Search for the cell housing the specified text and yield its [X, Y] center coordinate. 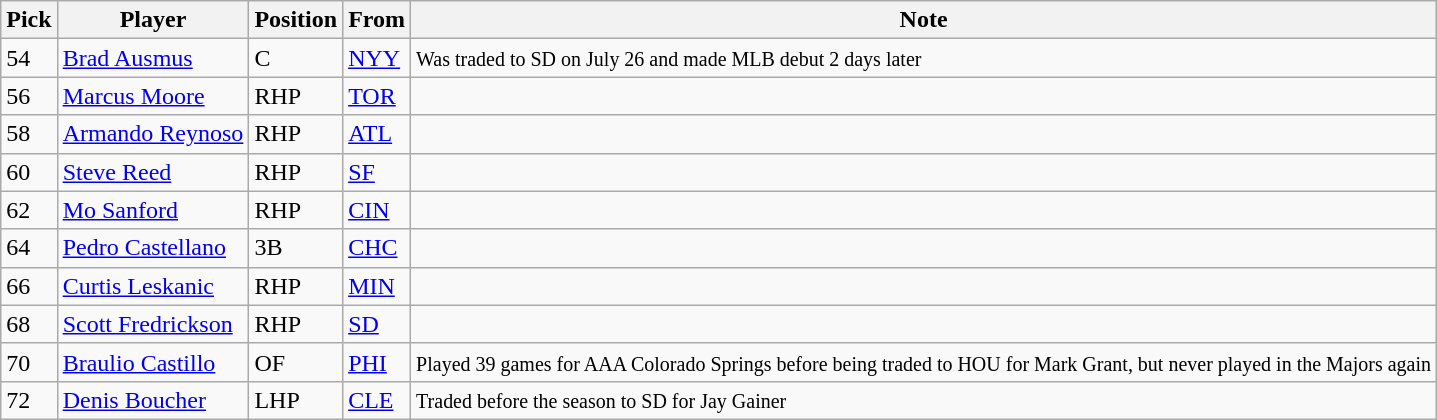
ATL [377, 134]
Traded before the season to SD for Jay Gainer [924, 400]
Player [153, 20]
Brad Ausmus [153, 58]
66 [29, 286]
Was traded to SD on July 26 and made MLB debut 2 days later [924, 58]
64 [29, 248]
Pedro Castellano [153, 248]
PHI [377, 362]
60 [29, 172]
OF [296, 362]
68 [29, 324]
70 [29, 362]
Position [296, 20]
3B [296, 248]
Pick [29, 20]
CIN [377, 210]
Note [924, 20]
SF [377, 172]
Marcus Moore [153, 96]
72 [29, 400]
From [377, 20]
LHP [296, 400]
Braulio Castillo [153, 362]
62 [29, 210]
Armando Reynoso [153, 134]
Curtis Leskanic [153, 286]
Denis Boucher [153, 400]
NYY [377, 58]
SD [377, 324]
CLE [377, 400]
Steve Reed [153, 172]
CHC [377, 248]
MIN [377, 286]
Played 39 games for AAA Colorado Springs before being traded to HOU for Mark Grant, but never played in the Majors again [924, 362]
58 [29, 134]
56 [29, 96]
Scott Fredrickson [153, 324]
C [296, 58]
TOR [377, 96]
54 [29, 58]
Mo Sanford [153, 210]
